Detect which cell encompasses the target text, then output its [x, y] center coordinate. 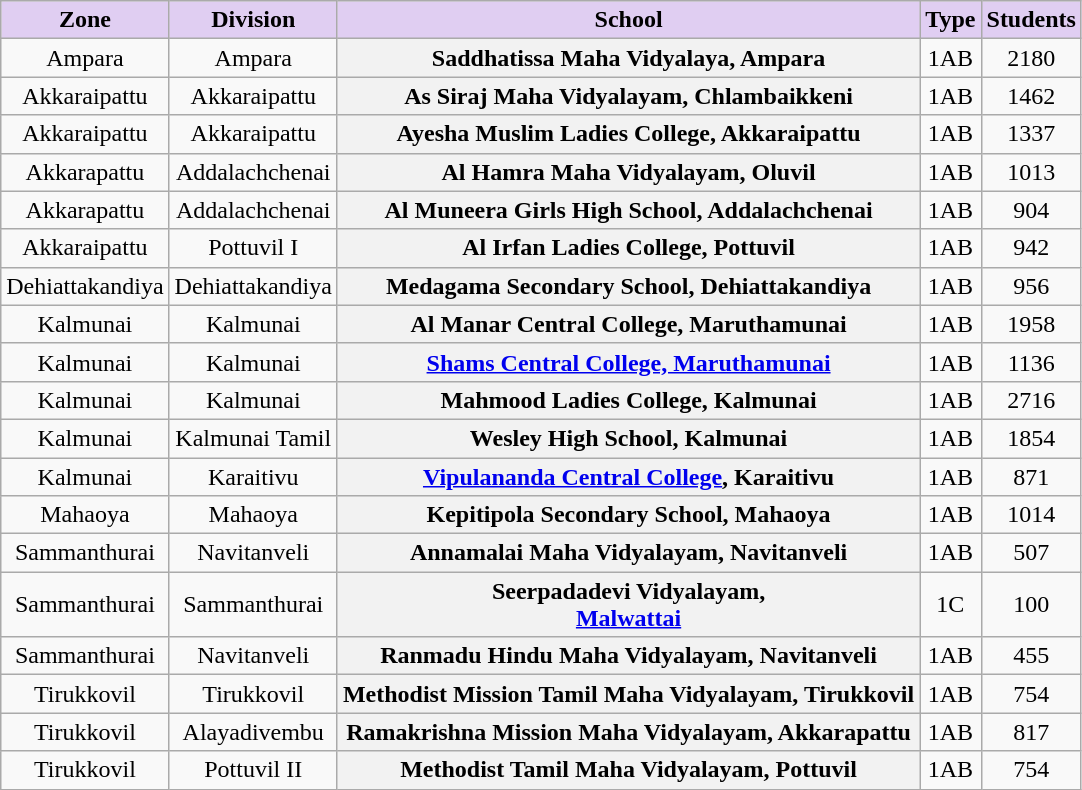
Al Manar Central College, Maruthamunai [628, 324]
Vipulananda Central College, Karaitivu [628, 477]
Methodist Mission Tamil Maha Vidyalayam, Tirukkovil [628, 694]
Kalmunai Tamil [253, 438]
Medagama Secondary School, Dehiattakandiya [628, 286]
Wesley High School, Kalmunai [628, 438]
Mahmood Ladies College, Kalmunai [628, 400]
1337 [1031, 134]
2716 [1031, 400]
455 [1031, 656]
Saddhatissa Maha Vidyalaya, Ampara [628, 58]
Students [1031, 20]
2180 [1031, 58]
School [628, 20]
1462 [1031, 96]
Pottuvil II [253, 770]
Al Irfan Ladies College, Pottuvil [628, 248]
Methodist Tamil Maha Vidyalayam, Pottuvil [628, 770]
1014 [1031, 515]
1854 [1031, 438]
Al Muneera Girls High School, Addalachchenai [628, 210]
100 [1031, 604]
Shams Central College, Maruthamunai [628, 362]
Alayadivembu [253, 732]
507 [1031, 553]
Al Hamra Maha Vidyalayam, Oluvil [628, 172]
942 [1031, 248]
956 [1031, 286]
1958 [1031, 324]
1013 [1031, 172]
Ramakrishna Mission Maha Vidyalayam, Akkarapattu [628, 732]
Division [253, 20]
Annamalai Maha Vidyalayam, Navitanveli [628, 553]
1136 [1031, 362]
Ranmadu Hindu Maha Vidyalayam, Navitanveli [628, 656]
As Siraj Maha Vidyalayam, Chlambaikkeni [628, 96]
Pottuvil I [253, 248]
871 [1031, 477]
904 [1031, 210]
817 [1031, 732]
Ayesha Muslim Ladies College, Akkaraipattu [628, 134]
Karaitivu [253, 477]
1C [950, 604]
Kepitipola Secondary School, Mahaoya [628, 515]
Zone [85, 20]
Type [950, 20]
Seerpadadevi Vidyalayam,Malwattai [628, 604]
